Pinpoint the cell where the given text exists, returning its [X, Y] midpoint coordinate. 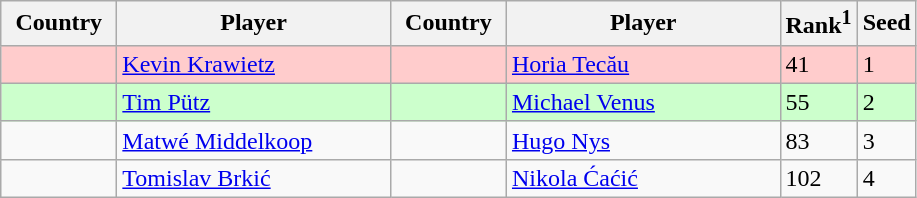
83 [818, 140]
Michael Venus [643, 102]
1 [886, 64]
Rank1 [818, 24]
55 [818, 102]
Horia Tecău [643, 64]
Tomislav Brkić [254, 178]
102 [818, 178]
Tim Pütz [254, 102]
Matwé Middelkoop [254, 140]
Nikola Ćaćić [643, 178]
Kevin Krawietz [254, 64]
2 [886, 102]
41 [818, 64]
Seed [886, 24]
4 [886, 178]
Hugo Nys [643, 140]
3 [886, 140]
